Output the [X, Y] coordinate of the center of the cell containing the given text.  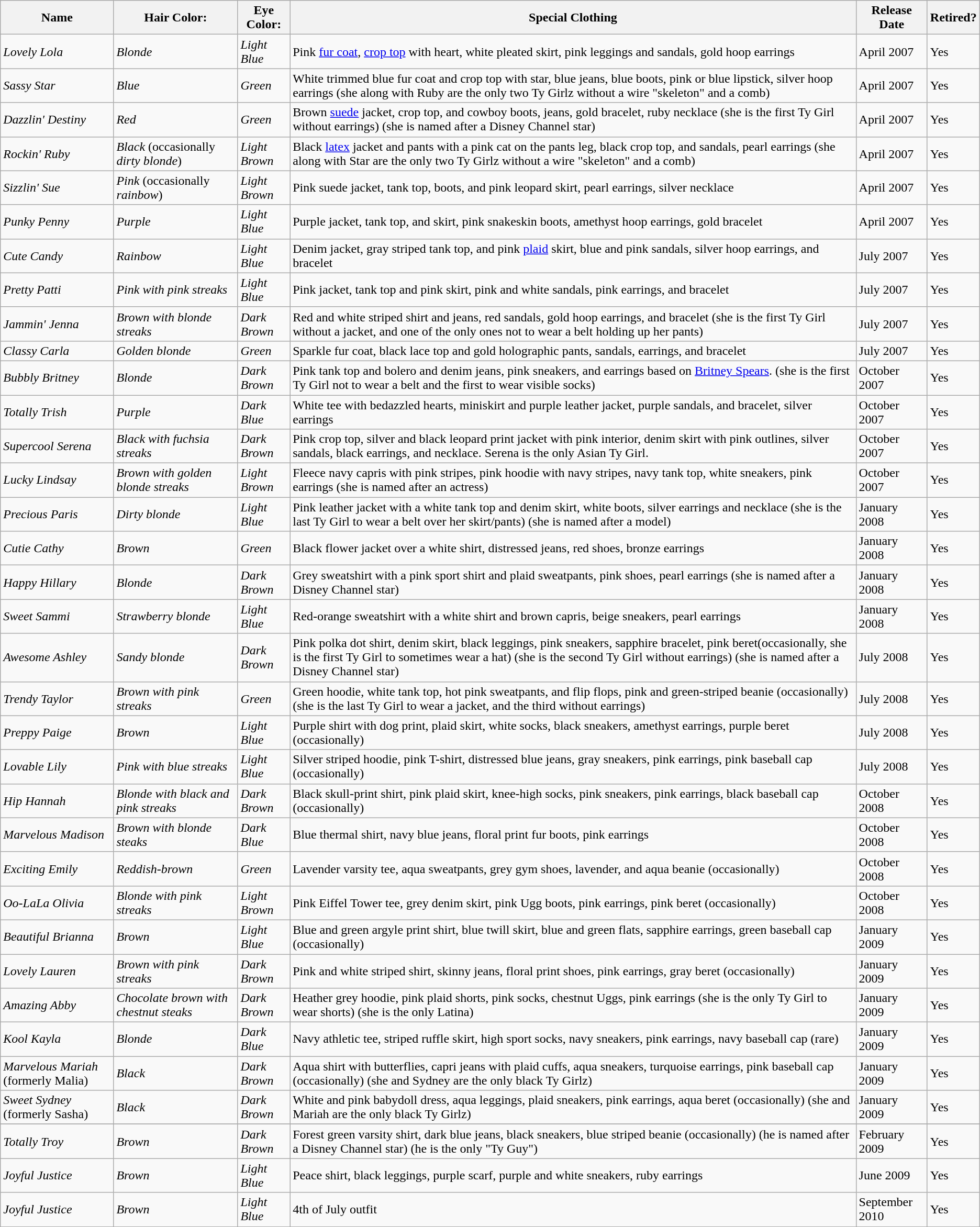
Retired? [953, 18]
Totally Troy [57, 1141]
Special Clothing [573, 18]
Reddish-brown [176, 869]
Marvelous Madison [57, 834]
Heather grey hoodie, pink plaid shorts, pink socks, chestnut Uggs, pink earrings (she is the only Ty Girl to wear shorts) (she is the only Latina) [573, 1005]
Sweet Sydney (formerly Sasha) [57, 1108]
Classy Carla [57, 351]
Lovely Lauren [57, 971]
White and pink babydoll dress, aqua leggings, plaid sneakers, pink earrings, aqua beret (occasionally) (she and Mariah are the only black Ty Girlz) [573, 1108]
Pink with blue streaks [176, 766]
Precious Paris [57, 514]
Hip Hannah [57, 801]
Sassy Star [57, 86]
Denim jacket, gray striped tank top, and pink plaid skirt, blue and pink sandals, silver hoop earrings, and bracelet [573, 255]
Trendy Taylor [57, 698]
Amazing Abby [57, 1005]
Marvelous Mariah (formerly Malia) [57, 1073]
Pink suede jacket, tank top, boots, and pink leopard skirt, pearl earrings, silver necklace [573, 187]
Black flower jacket over a white shirt, distressed jeans, red shoes, bronze earrings [573, 549]
Golden blonde [176, 351]
Chocolate brown with chestnut steaks [176, 1005]
Dazzlin' Destiny [57, 119]
September 2010 [892, 1209]
Brown with blonde steaks [176, 834]
Totally Trish [57, 411]
Blue [176, 86]
Red [176, 119]
Brown with golden blonde streaks [176, 481]
Punky Penny [57, 222]
Strawberry blonde [176, 617]
Pink Eiffel Tower tee, grey denim skirt, pink Ugg boots, pink earrings, pink beret (occasionally) [573, 902]
Jammin' Jenna [57, 324]
Rainbow [176, 255]
Awesome Ashley [57, 657]
Exciting Emily [57, 869]
Dirty blonde [176, 514]
Blue thermal shirt, navy blue jeans, floral print fur boots, pink earrings [573, 834]
Happy Hillary [57, 582]
Oo-LaLa Olivia [57, 902]
Brown with blonde streaks [176, 324]
Beautiful Brianna [57, 937]
Hair Color: [176, 18]
Blonde with pink streaks [176, 902]
Purple jacket, tank top, and skirt, pink snakeskin boots, amethyst hoop earrings, gold bracelet [573, 222]
Pink (occasionally rainbow) [176, 187]
4th of July outfit [573, 1209]
Sweet Sammi [57, 617]
Lavender varsity tee, aqua sweatpants, grey gym shoes, lavender, and aqua beanie (occasionally) [573, 869]
Red-orange sweatshirt with a white shirt and brown capris, beige sneakers, pearl earrings [573, 617]
Kool Kayla [57, 1040]
Eye Color: [264, 18]
Bubbly Britney [57, 378]
Blonde with black and pink streaks [176, 801]
Pretty Patti [57, 290]
Peace shirt, black leggings, purple scarf, purple and white sneakers, ruby earrings [573, 1176]
Supercool Serena [57, 446]
Sizzlin' Sue [57, 187]
Black skull-print shirt, pink plaid skirt, knee-high socks, pink sneakers, pink earrings, black baseball cap (occasionally) [573, 801]
Blue and green argyle print shirt, blue twill skirt, blue and green flats, sapphire earrings, green baseball cap (occasionally) [573, 937]
June 2009 [892, 1176]
Black with fuchsia streaks [176, 446]
Pink jacket, tank top and pink skirt, pink and white sandals, pink earrings, and bracelet [573, 290]
Sandy blonde [176, 657]
Navy athletic tee, striped ruffle skirt, high sport socks, navy sneakers, pink earrings, navy baseball cap (rare) [573, 1040]
Lovable Lily [57, 766]
Name [57, 18]
Purple shirt with dog print, plaid skirt, white socks, black sneakers, amethyst earrings, purple beret (occasionally) [573, 733]
Release Date [892, 18]
Rockin' Ruby [57, 154]
Cute Candy [57, 255]
Pink and white striped shirt, skinny jeans, floral print shoes, pink earrings, gray beret (occasionally) [573, 971]
White tee with bedazzled hearts, miniskirt and purple leather jacket, purple sandals, and bracelet, silver earrings [573, 411]
Lucky Lindsay [57, 481]
Preppy Paige [57, 733]
Pink with pink streaks [176, 290]
Lovely Lola [57, 51]
Fleece navy capris with pink stripes, pink hoodie with navy stripes, navy tank top, white sneakers, pink earrings (she is named after an actress) [573, 481]
February 2009 [892, 1141]
Cutie Cathy [57, 549]
Pink fur coat, crop top with heart, white pleated skirt, pink leggings and sandals, gold hoop earrings [573, 51]
Grey sweatshirt with a pink sport shirt and plaid sweatpants, pink shoes, pearl earrings (she is named after a Disney Channel star) [573, 582]
Black (occasionally dirty blonde) [176, 154]
Silver striped hoodie, pink T-shirt, distressed blue jeans, gray sneakers, pink earrings, pink baseball cap (occasionally) [573, 766]
Sparkle fur coat, black lace top and gold holographic pants, sandals, earrings, and bracelet [573, 351]
